Detect which cell encompasses the target text, then output its (X, Y) center coordinate. 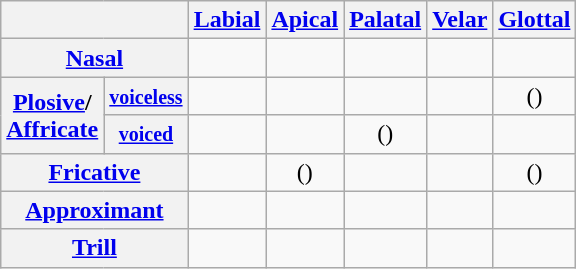
voiceless (146, 96)
Velar (460, 20)
Nasal (94, 58)
Trill (94, 248)
Fricative (94, 172)
Glottal (534, 20)
voiced (146, 134)
Plosive/Affricate (52, 115)
Apical (305, 20)
Labial (227, 20)
Palatal (386, 20)
Approximant (94, 210)
